Locate the cell with the specified text and output its (x, y) center coordinate. 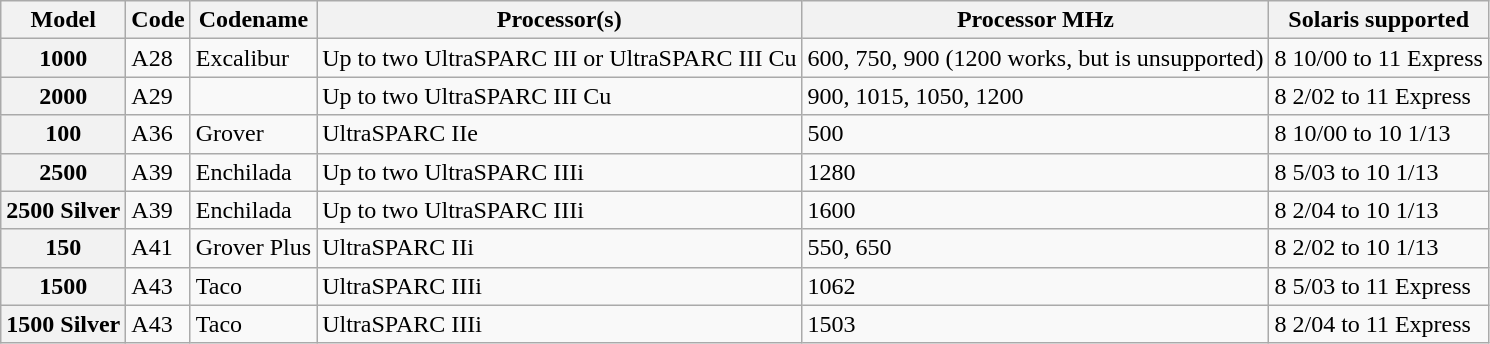
8 10/00 to 10 1/13 (1378, 134)
A36 (158, 134)
8 2/02 to 11 Express (1378, 96)
Grover (253, 134)
Up to two UltraSPARC III Cu (560, 96)
Processor MHz (1036, 20)
UltraSPARC IIi (560, 248)
8 5/03 to 11 Express (1378, 286)
Excalibur (253, 58)
2500 Silver (64, 210)
550, 650 (1036, 248)
500 (1036, 134)
8 2/04 to 11 Express (1378, 324)
1500 (64, 286)
1000 (64, 58)
Grover Plus (253, 248)
8 2/04 to 10 1/13 (1378, 210)
1503 (1036, 324)
UltraSPARC IIe (560, 134)
1280 (1036, 172)
1062 (1036, 286)
Solaris supported (1378, 20)
1500 Silver (64, 324)
100 (64, 134)
600, 750, 900 (1200 works, but is unsupported) (1036, 58)
8 2/02 to 10 1/13 (1378, 248)
2000 (64, 96)
A29 (158, 96)
A41 (158, 248)
Up to two UltraSPARC III or UltraSPARC III Cu (560, 58)
Code (158, 20)
2500 (64, 172)
900, 1015, 1050, 1200 (1036, 96)
A28 (158, 58)
1600 (1036, 210)
150 (64, 248)
Model (64, 20)
8 10/00 to 11 Express (1378, 58)
8 5/03 to 10 1/13 (1378, 172)
Processor(s) (560, 20)
Codename (253, 20)
